Provide the (X, Y) coordinate of the cell's center where the given text is located.  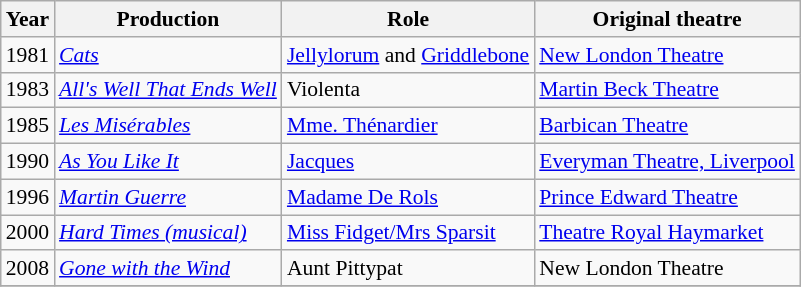
Role (408, 19)
Cats (168, 55)
Original theatre (667, 19)
Barbican Theatre (667, 126)
All's Well That Ends Well (168, 90)
1996 (28, 197)
Year (28, 19)
Production (168, 19)
Aunt Pittypat (408, 269)
Les Misérables (168, 126)
1990 (28, 162)
Hard Times (musical) (168, 233)
Jacques (408, 162)
Everyman Theatre, Liverpool (667, 162)
1985 (28, 126)
2000 (28, 233)
Madame De Rols (408, 197)
Mme. Thénardier (408, 126)
Jellylorum and Griddlebone (408, 55)
Martin Beck Theatre (667, 90)
Martin Guerre (168, 197)
2008 (28, 269)
1981 (28, 55)
Violenta (408, 90)
1983 (28, 90)
Prince Edward Theatre (667, 197)
Gone with the Wind (168, 269)
Theatre Royal Haymarket (667, 233)
As You Like It (168, 162)
Miss Fidget/Mrs Sparsit (408, 233)
